Return [x, y] of the center of cell containing provided text 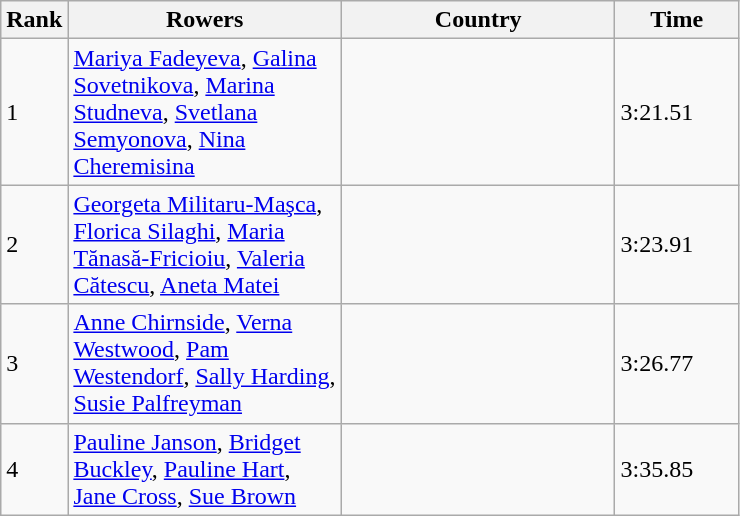
Time [677, 20]
1 [34, 112]
Rank [34, 20]
3:23.91 [677, 244]
Mariya Fadeyeva, Galina Sovetnikova, Marina Studneva, Svetlana Semyonova, Nina Cheremisina [205, 112]
4 [34, 469]
3:35.85 [677, 469]
Anne Chirnside, Verna Westwood, Pam Westendorf, Sally Harding, Susie Palfreyman [205, 364]
Country [478, 20]
Pauline Janson, Bridget Buckley, Pauline Hart, Jane Cross, Sue Brown [205, 469]
3:21.51 [677, 112]
3:26.77 [677, 364]
2 [34, 244]
3 [34, 364]
Georgeta Militaru-Maşca, Florica Silaghi, Maria Tănasă-Fricioiu, Valeria Cătescu, Aneta Matei [205, 244]
Rowers [205, 20]
